Detect which cell encompasses the target text, then output its [X, Y] center coordinate. 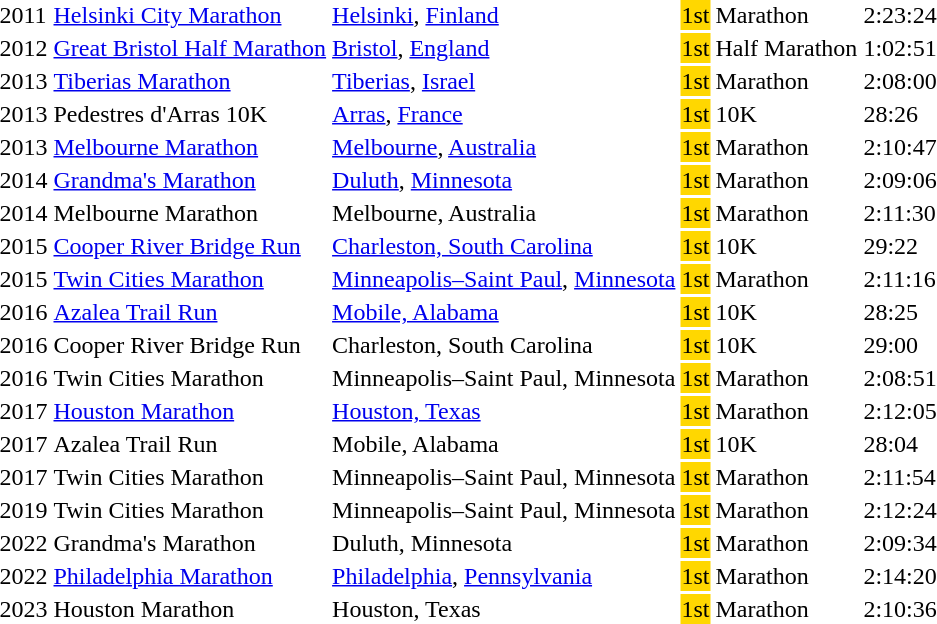
Philadelphia, Pennsylvania [504, 576]
Helsinki, Finland [504, 15]
Arras, France [504, 114]
Half Marathon [786, 48]
Tiberias Marathon [190, 81]
Tiberias, Israel [504, 81]
Helsinki City Marathon [190, 15]
Pedestres d'Arras 10K [190, 114]
Bristol, England [504, 48]
Philadelphia Marathon [190, 576]
Great Bristol Half Marathon [190, 48]
